Identify which cell holds the provided text, then report its (x, y) central coordinate. 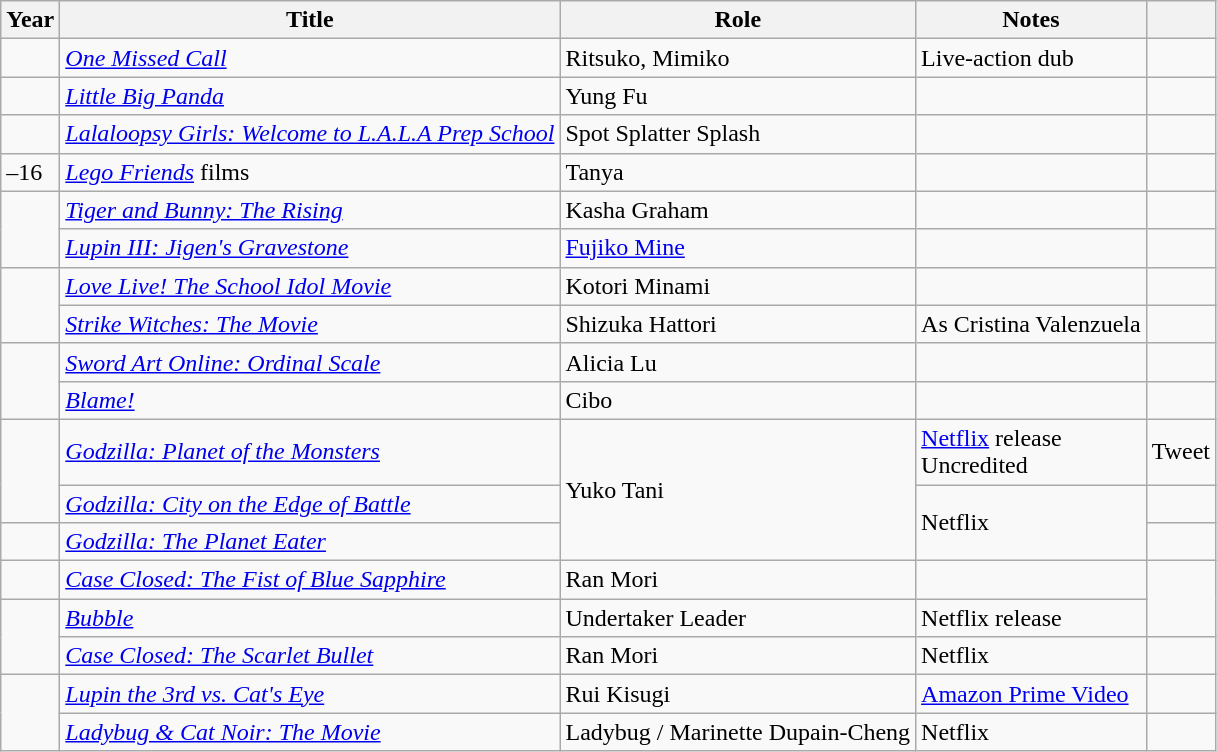
Shizuka Hattori (738, 324)
Ladybug / Marinette Dupain-Cheng (738, 732)
Ritsuko, Mimiko (738, 58)
Blame! (310, 400)
Case Closed: The Fist of Blue Sapphire (310, 580)
Lego Friends films (310, 172)
Little Big Panda (310, 96)
Bubble (310, 618)
Role (738, 20)
Godzilla: The Planet Eater (310, 542)
Godzilla: Planet of the Monsters (310, 452)
Sword Art Online: Ordinal Scale (310, 362)
Notes (1032, 20)
Netflix release (1032, 618)
Live-action dub (1032, 58)
Cibo (738, 400)
Tweet (1180, 452)
–16 (30, 172)
Love Live! The School Idol Movie (310, 286)
Alicia Lu (738, 362)
Tanya (738, 172)
Kotori Minami (738, 286)
Case Closed: The Scarlet Bullet (310, 656)
Kasha Graham (738, 210)
Rui Kisugi (738, 694)
Tiger and Bunny: The Rising (310, 210)
As Cristina Valenzuela (1032, 324)
Yuko Tani (738, 490)
Lupin III: Jigen's Gravestone (310, 248)
Yung Fu (738, 96)
Lalaloopsy Girls: Welcome to L.A.L.A Prep School (310, 134)
Ladybug & Cat Noir: The Movie (310, 732)
Title (310, 20)
Spot Splatter Splash (738, 134)
Year (30, 20)
Amazon Prime Video (1032, 694)
Lupin the 3rd vs. Cat's Eye (310, 694)
Fujiko Mine (738, 248)
Netflix releaseUncredited (1032, 452)
One Missed Call (310, 58)
Undertaker Leader (738, 618)
Godzilla: City on the Edge of Battle (310, 503)
Strike Witches: The Movie (310, 324)
